Locate the cell with the specified text and output its (X, Y) center coordinate. 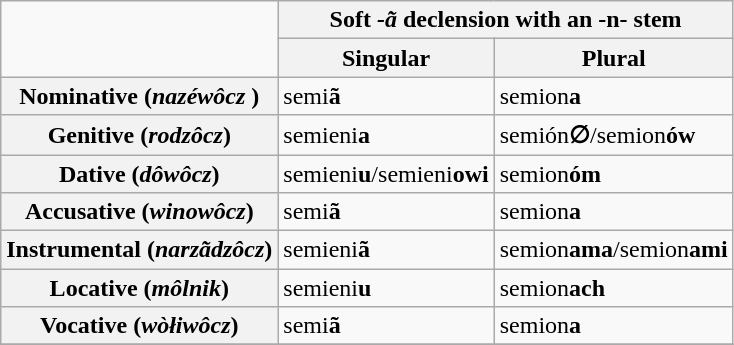
Vocative (wòłiwôcz) (140, 326)
Locative (môlnik) (140, 288)
Genitive (rodzôcz) (140, 135)
semionach (614, 288)
Plural (614, 58)
semión∅/semionów (614, 135)
Soft -ã declension with an -n- stem (506, 20)
Nominative (nazéwôcz ) (140, 96)
semienia (386, 135)
semieniu/semieniowi (386, 173)
semionama/semionami (614, 250)
Accusative (winowôcz) (140, 212)
semionóm (614, 173)
Dative (dôwôcz) (140, 173)
Singular (386, 58)
semieniã (386, 250)
semieniu (386, 288)
Instrumental (narzãdzôcz) (140, 250)
